For the text-containing cell, return its midpoint in (X, Y) coordinate format. 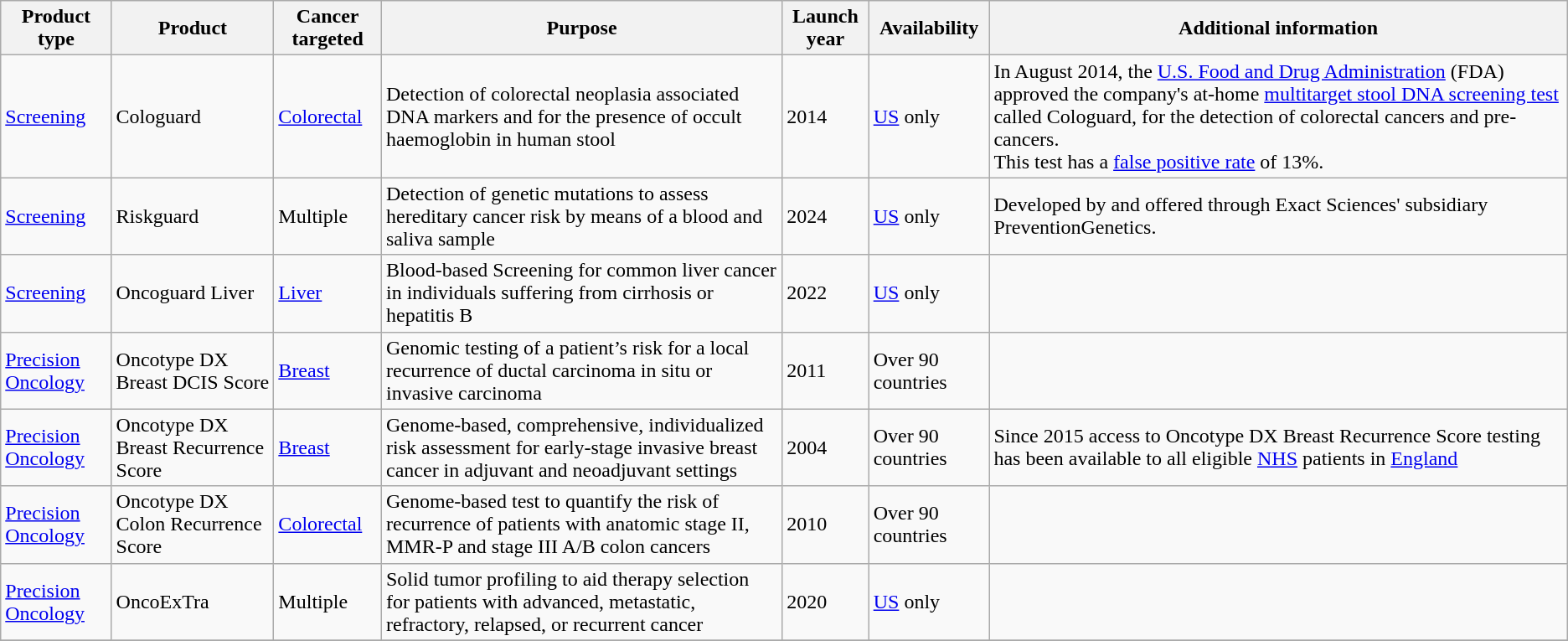
Cologuard (193, 116)
Detection of genetic mutations to assess hereditary cancer risk by means of a blood and saliva sample (581, 216)
Detection of colorectal neoplasia associated DNA markers and for the presence of occult haemoglobin in human stool (581, 116)
OncoExTra (193, 602)
Genome-based, comprehensive, individualized risk assessment for early-stage invasive breast cancer in adjuvant and neoadjuvant settings (581, 447)
2010 (826, 525)
Oncotype DX Breast Recurrence Score (193, 447)
Purpose (581, 28)
Liver (328, 293)
Genomic testing of a patient’s risk for a local recurrence of ductal carcinoma in situ or invasive carcinoma (581, 370)
2011 (826, 370)
Oncotype DX Breast DCIS Score (193, 370)
Product (193, 28)
Oncotype DX Colon Recurrence Score (193, 525)
Developed by and offered through Exact Sciences' subsidiary PreventionGenetics. (1278, 216)
2020 (826, 602)
Launch year (826, 28)
Since 2015 access to Oncotype DX Breast Recurrence Score testing has been available to all eligible NHS patients in England (1278, 447)
2024 (826, 216)
Solid tumor profiling to aid therapy selection for patients with advanced, metastatic, refractory, relapsed, or recurrent cancer (581, 602)
Riskguard (193, 216)
Cancer targeted (328, 28)
2022 (826, 293)
2004 (826, 447)
Availability (929, 28)
Additional information (1278, 28)
Product type (56, 28)
Genome-based test to quantify the risk of recurrence of patients with anatomic stage II, MMR-P and stage III A/B colon cancers (581, 525)
2014 (826, 116)
Blood-based Screening for common liver cancer in individuals suffering from cirrhosis or hepatitis B (581, 293)
Oncoguard Liver (193, 293)
